Locate the cell with the specified text and output its [x, y] center coordinate. 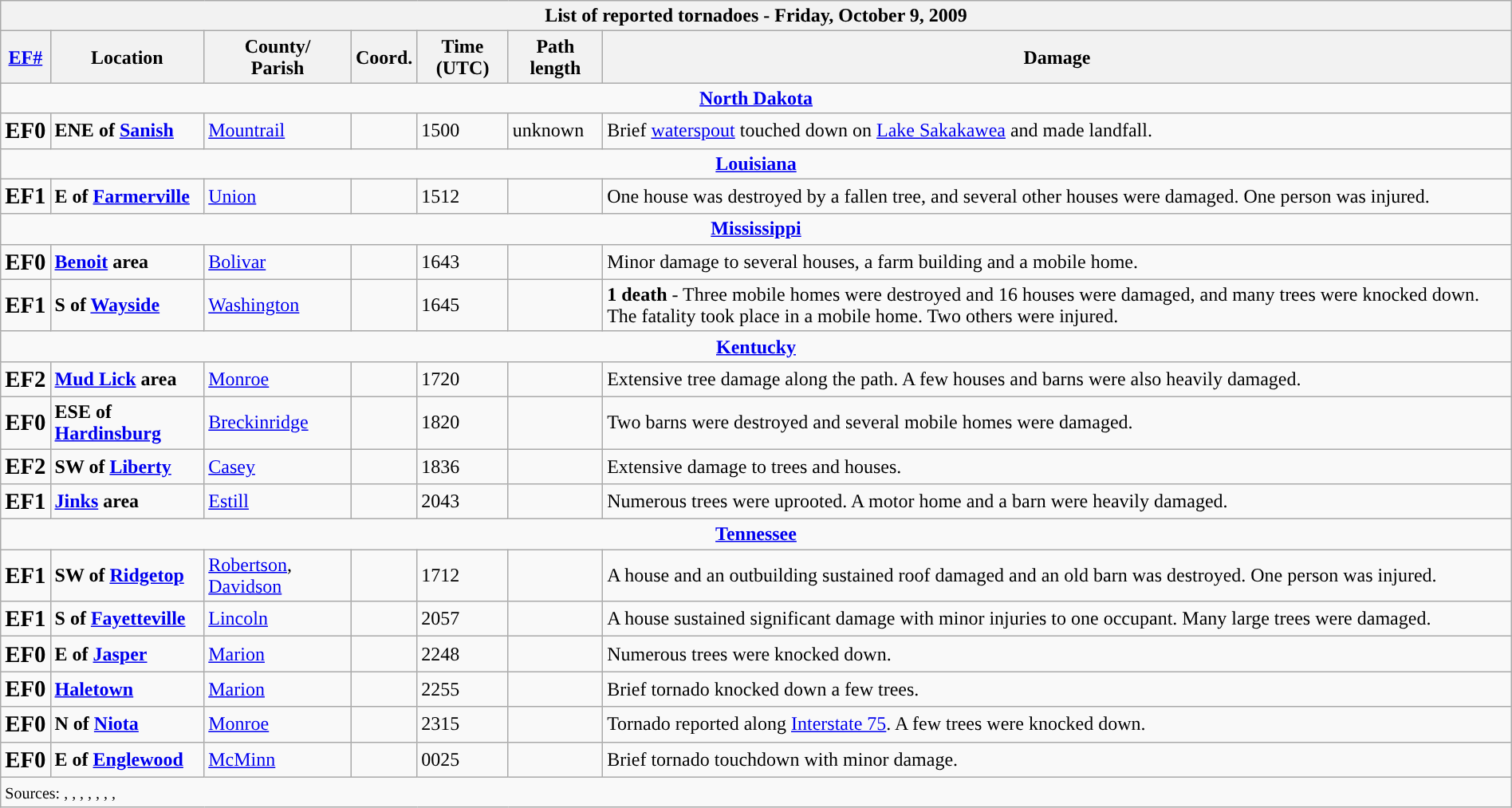
1836 [463, 466]
One house was destroyed by a fallen tree, and several other houses were damaged. One person was injured. [1057, 196]
Damage [1057, 57]
EF# [26, 57]
Washington [278, 305]
Brief tornado touchdown with minor damage. [1057, 759]
1712 [463, 576]
0025 [463, 759]
ESE of Hardinsburg [128, 423]
Time (UTC) [463, 57]
Brief waterspout touched down on Lake Sakakawea and made landfall. [1057, 131]
Tennessee [756, 534]
Mud Lick area [128, 379]
1512 [463, 196]
Jinks area [128, 502]
Extensive tree damage along the path. A few houses and barns were also heavily damaged. [1057, 379]
2057 [463, 619]
Path length [555, 57]
Coord. [384, 57]
1643 [463, 262]
Benoit area [128, 262]
Location [128, 57]
unknown [555, 131]
ENE of Sanish [128, 131]
SW of Liberty [128, 466]
1720 [463, 379]
Numerous trees were uprooted. A motor home and a barn were heavily damaged. [1057, 502]
Kentucky [756, 346]
Union [278, 196]
N of Niota [128, 724]
Two barns were destroyed and several mobile homes were damaged. [1057, 423]
Casey [278, 466]
Estill [278, 502]
2315 [463, 724]
2043 [463, 502]
A house and an outbuilding sustained roof damaged and an old barn was destroyed. One person was injured. [1057, 576]
E of Jasper [128, 654]
Minor damage to several houses, a farm building and a mobile home. [1057, 262]
SW of Ridgetop [128, 576]
Bolivar [278, 262]
1820 [463, 423]
County/Parish [278, 57]
Extensive damage to trees and houses. [1057, 466]
Louisiana [756, 164]
E of Farmerville [128, 196]
A house sustained significant damage with minor injuries to one occupant. Many large trees were damaged. [1057, 619]
Tornado reported along Interstate 75. A few trees were knocked down. [1057, 724]
E of Englewood [128, 759]
Numerous trees were knocked down. [1057, 654]
North Dakota [756, 98]
Brief tornado knocked down a few trees. [1057, 689]
Robertson, Davidson [278, 576]
2255 [463, 689]
Mississippi [756, 229]
1500 [463, 131]
2248 [463, 654]
Lincoln [278, 619]
S of Wayside [128, 305]
S of Fayetteville [128, 619]
Haletown [128, 689]
List of reported tornadoes - Friday, October 9, 2009 [756, 16]
Mountrail [278, 131]
Sources: , , , , , , , [756, 792]
Breckinridge [278, 423]
McMinn [278, 759]
1645 [463, 305]
